Search for the cell housing the specified text and yield its [x, y] center coordinate. 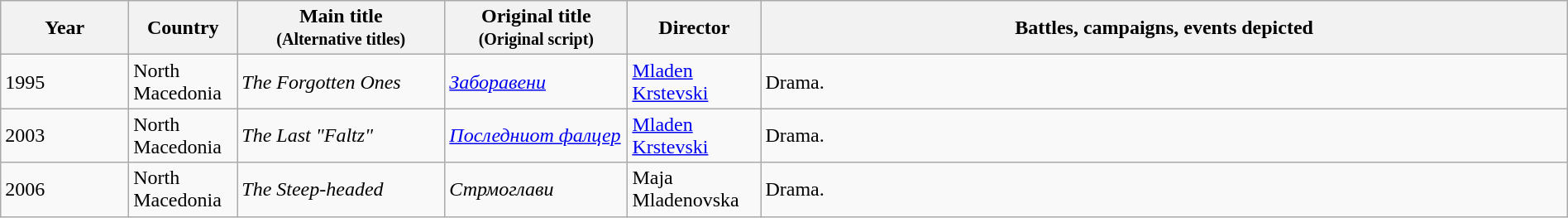
Director [695, 28]
Battles, campaigns, events depicted [1164, 28]
Original title(Original script) [536, 28]
Заборавени [536, 81]
Стрмоглави [536, 189]
1995 [65, 81]
2003 [65, 136]
Country [184, 28]
Year [65, 28]
Maja Mladenovska [695, 189]
Main title(Alternative titles) [341, 28]
Последниот фалцер [536, 136]
The Last "Faltz" [341, 136]
The Steep-headed [341, 189]
The Forgotten Ones [341, 81]
2006 [65, 189]
